Provide the (X, Y) coordinate of the cell's center where the given text is located.  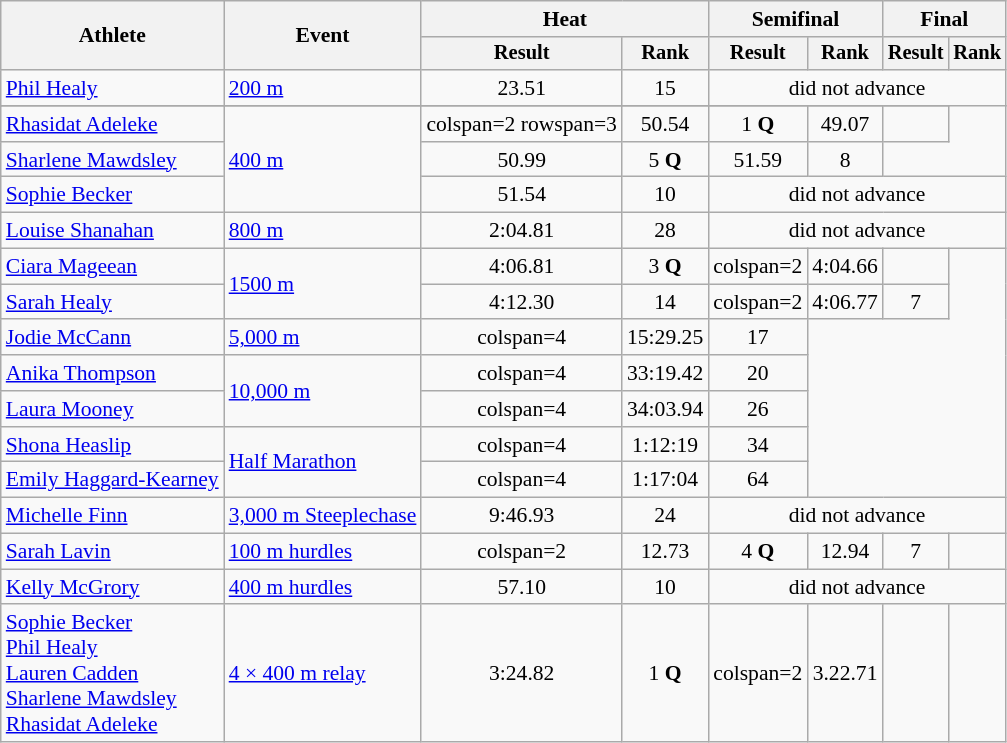
Jodie McCann (112, 338)
Louise Shanahan (112, 231)
Sophie Becker (112, 195)
Event (323, 36)
Sarah Healy (112, 302)
100 m hurdles (323, 552)
17 (758, 338)
4:06.81 (522, 267)
12.73 (665, 552)
64 (758, 480)
2:04.81 (522, 231)
49.07 (844, 124)
4:06.77 (844, 302)
3.22.71 (844, 674)
400 m (323, 160)
3:24.82 (522, 674)
Heat (564, 19)
colspan=2 rowspan=3 (522, 124)
10,000 m (323, 390)
200 m (323, 88)
34:03.94 (665, 409)
5,000 m (323, 338)
800 m (323, 231)
Sarah Lavin (112, 552)
Michelle Finn (112, 516)
1500 m (323, 284)
3,000 m Steeplechase (323, 516)
4 Q (758, 552)
Laura Mooney (112, 409)
1:12:19 (665, 445)
Ciara Mageean (112, 267)
28 (665, 231)
Sophie Becker Phil Healy Lauren Cadden Sharlene MawdsleyRhasidat Adeleke (112, 674)
3 Q (665, 267)
26 (758, 409)
Athlete (112, 36)
34 (758, 445)
20 (758, 373)
8 (844, 160)
5 Q (665, 160)
Semifinal (796, 19)
14 (665, 302)
51.54 (522, 195)
50.99 (522, 160)
Anika Thompson (112, 373)
Sharlene Mawdsley (112, 160)
33:19.42 (665, 373)
51.59 (758, 160)
Shona Heaslip (112, 445)
Emily Haggard-Kearney (112, 480)
Kelly McGrory (112, 587)
4:12.30 (522, 302)
15:29.25 (665, 338)
Phil Healy (112, 88)
9:46.93 (522, 516)
23.51 (522, 88)
Half Marathon (323, 462)
400 m hurdles (323, 587)
57.10 (522, 587)
4:04.66 (844, 267)
Rhasidat Adeleke (112, 124)
1:17:04 (665, 480)
50.54 (665, 124)
12.94 (844, 552)
15 (665, 88)
Final (944, 19)
4 × 400 m relay (323, 674)
24 (665, 516)
